Capture the cell that displays the provided text and extract its [X, Y] central coordinate. 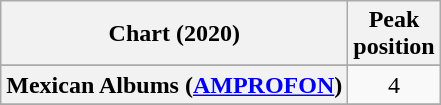
Peakposition [394, 34]
Mexican Albums (AMPROFON) [174, 85]
4 [394, 85]
Chart (2020) [174, 34]
